Pinpoint the cell where the given text exists, returning its (X, Y) midpoint coordinate. 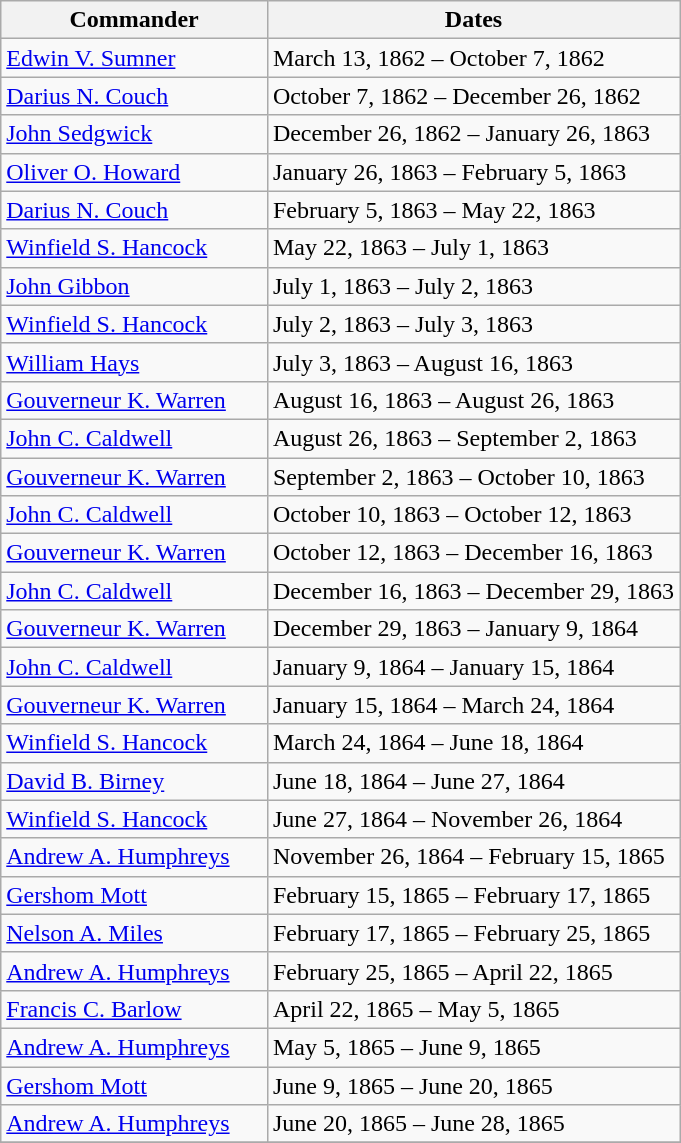
October 12, 1863 – December 16, 1863 (473, 553)
David B. Birney (134, 781)
January 26, 1863 – February 5, 1863 (473, 172)
April 22, 1865 – May 5, 1865 (473, 1009)
March 24, 1864 – June 18, 1864 (473, 743)
December 16, 1863 – December 29, 1863 (473, 591)
John Gibbon (134, 286)
February 17, 1865 – February 25, 1865 (473, 933)
May 22, 1863 – July 1, 1863 (473, 248)
June 9, 1865 – June 20, 1865 (473, 1085)
Edwin V. Sumner (134, 58)
June 20, 1865 – June 28, 1865 (473, 1124)
August 16, 1863 – August 26, 1863 (473, 400)
October 7, 1862 – December 26, 1862 (473, 96)
May 5, 1865 – June 9, 1865 (473, 1047)
November 26, 1864 – February 15, 1865 (473, 857)
July 3, 1863 – August 16, 1863 (473, 362)
February 25, 1865 – April 22, 1865 (473, 971)
December 26, 1862 – January 26, 1863 (473, 134)
Oliver O. Howard (134, 172)
Dates (473, 20)
October 10, 1863 – October 12, 1863 (473, 515)
December 29, 1863 – January 9, 1864 (473, 629)
John Sedgwick (134, 134)
February 5, 1863 – May 22, 1863 (473, 210)
July 1, 1863 – July 2, 1863 (473, 286)
August 26, 1863 – September 2, 1863 (473, 438)
Francis C. Barlow (134, 1009)
William Hays (134, 362)
February 15, 1865 – February 17, 1865 (473, 895)
June 27, 1864 – November 26, 1864 (473, 819)
July 2, 1863 – July 3, 1863 (473, 324)
March 13, 1862 – October 7, 1862 (473, 58)
September 2, 1863 – October 10, 1863 (473, 477)
June 18, 1864 – June 27, 1864 (473, 781)
January 9, 1864 – January 15, 1864 (473, 667)
Commander (134, 20)
Nelson A. Miles (134, 933)
January 15, 1864 – March 24, 1864 (473, 705)
